For the text-containing cell, return its midpoint in [x, y] coordinate format. 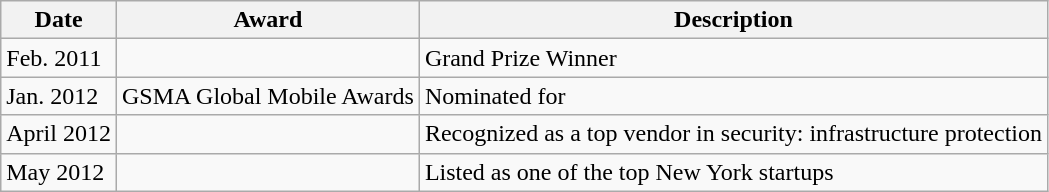
Recognized as a top vendor in security: infrastructure protection [733, 134]
GSMA Global Mobile Awards [268, 96]
Award [268, 20]
Date [59, 20]
Feb. 2011 [59, 58]
April 2012 [59, 134]
Listed as one of the top New York startups [733, 172]
May 2012 [59, 172]
Description [733, 20]
Jan. 2012 [59, 96]
Grand Prize Winner [733, 58]
Nominated for [733, 96]
